Find where the given text appears and provide that cell's center as (X, Y) coordinate. 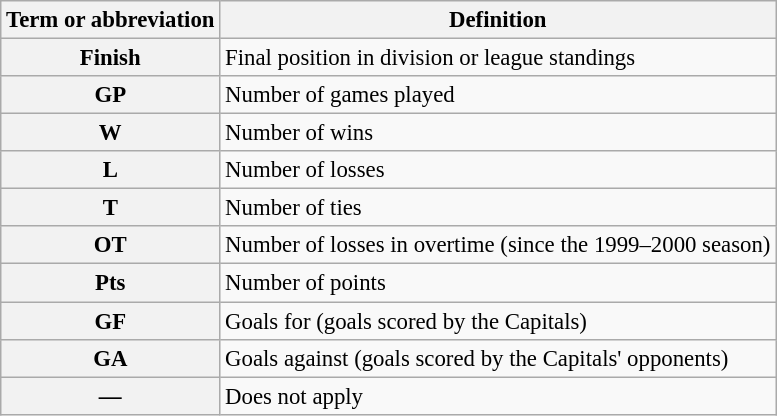
Number of ties (498, 208)
OT (110, 245)
GF (110, 321)
Term or abbreviation (110, 20)
Number of losses (498, 170)
Final position in division or league standings (498, 58)
T (110, 208)
W (110, 133)
Goals for (goals scored by the Capitals) (498, 321)
— (110, 396)
Number of losses in overtime (since the 1999–2000 season) (498, 245)
Definition (498, 20)
Goals against (goals scored by the Capitals' opponents) (498, 358)
GA (110, 358)
Number of games played (498, 95)
Number of wins (498, 133)
Pts (110, 283)
GP (110, 95)
Finish (110, 58)
L (110, 170)
Does not apply (498, 396)
Number of points (498, 283)
